Find where the given text appears and provide that cell's center as (X, Y) coordinate. 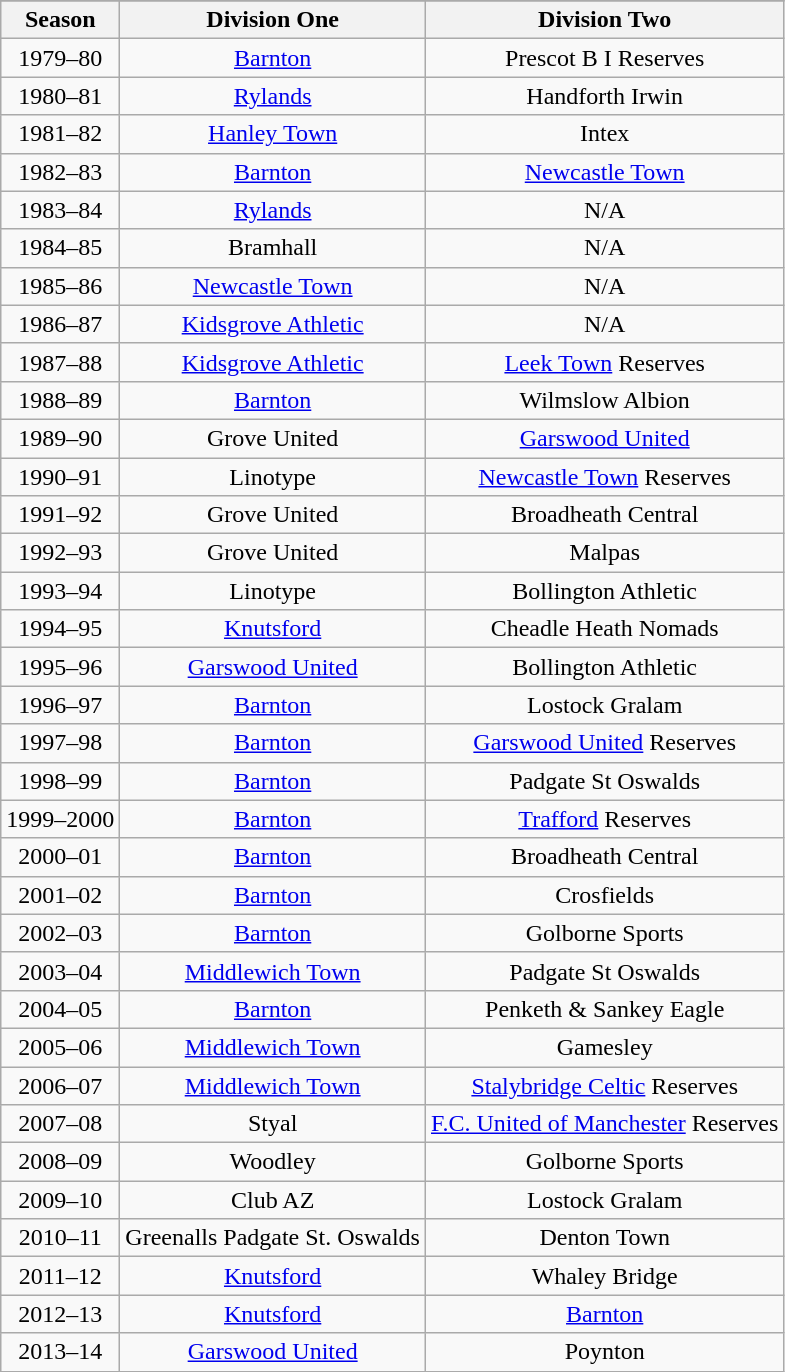
1985–86 (60, 286)
Cheadle Heath Nomads (604, 629)
Club AZ (273, 1200)
2008–09 (60, 1162)
2009–10 (60, 1200)
Leek Town Reserves (604, 362)
Whaley Bridge (604, 1276)
1992–93 (60, 553)
Denton Town (604, 1238)
1996–97 (60, 705)
1993–94 (60, 591)
2000–01 (60, 857)
Intex (604, 134)
2003–04 (60, 971)
Malpas (604, 553)
2006–07 (60, 1085)
Greenalls Padgate St. Oswalds (273, 1238)
1990–91 (60, 477)
Division Two (604, 20)
1991–92 (60, 515)
Handforth Irwin (604, 96)
2002–03 (60, 933)
2010–11 (60, 1238)
F.C. United of Manchester Reserves (604, 1124)
Wilmslow Albion (604, 400)
Bramhall (273, 248)
1980–81 (60, 96)
Gamesley (604, 1047)
2004–05 (60, 1009)
1979–80 (60, 58)
1988–89 (60, 400)
Newcastle Town Reserves (604, 477)
1982–83 (60, 172)
2013–14 (60, 1352)
2005–06 (60, 1047)
Garswood United Reserves (604, 743)
Crosfields (604, 895)
1987–88 (60, 362)
Penketh & Sankey Eagle (604, 1009)
1999–2000 (60, 819)
Prescot B I Reserves (604, 58)
1984–85 (60, 248)
Hanley Town (273, 134)
2012–13 (60, 1314)
Trafford Reserves (604, 819)
Woodley (273, 1162)
1995–96 (60, 667)
1997–98 (60, 743)
1986–87 (60, 324)
2011–12 (60, 1276)
1981–82 (60, 134)
Poynton (604, 1352)
Styal (273, 1124)
Season (60, 20)
1994–95 (60, 629)
1983–84 (60, 210)
1998–99 (60, 781)
Division One (273, 20)
1989–90 (60, 438)
2007–08 (60, 1124)
2001–02 (60, 895)
Stalybridge Celtic Reserves (604, 1085)
